Output the [x, y] coordinate of the center of the cell containing the given text.  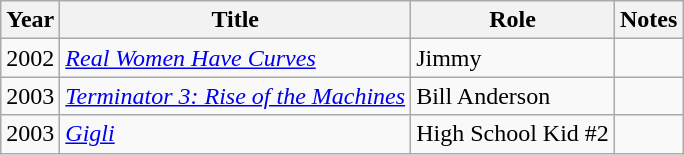
Real Women Have Curves [236, 58]
Notes [648, 20]
Terminator 3: Rise of the Machines [236, 96]
Jimmy [513, 58]
Bill Anderson [513, 96]
High School Kid #2 [513, 134]
Gigli [236, 134]
Year [30, 20]
Role [513, 20]
2002 [30, 58]
Title [236, 20]
